Identify which cell holds the provided text, then report its (x, y) central coordinate. 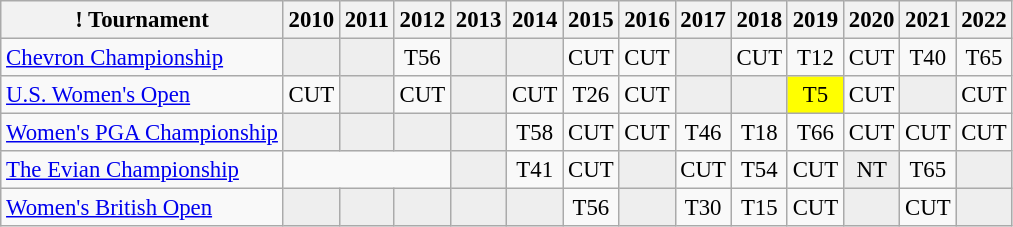
T5 (815, 95)
T26 (591, 95)
2012 (422, 20)
2016 (647, 20)
T15 (759, 208)
2017 (703, 20)
2022 (984, 20)
The Evian Championship (142, 170)
2021 (928, 20)
2011 (366, 20)
2018 (759, 20)
Women's PGA Championship (142, 133)
T18 (759, 133)
T40 (928, 58)
2019 (815, 20)
T41 (535, 170)
Women's British Open (142, 208)
2020 (872, 20)
T58 (535, 133)
2013 (478, 20)
T12 (815, 58)
T30 (703, 208)
NT (872, 170)
U.S. Women's Open (142, 95)
! Tournament (142, 20)
2010 (311, 20)
T66 (815, 133)
2015 (591, 20)
Chevron Championship (142, 58)
T46 (703, 133)
T54 (759, 170)
2014 (535, 20)
